Find where the given text appears and provide that cell's center as (X, Y) coordinate. 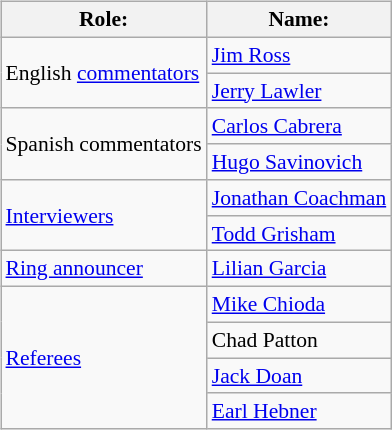
Jim Ross (300, 55)
Earl Hebner (300, 411)
Ring announcer (103, 269)
Todd Grisham (300, 233)
Lilian Garcia (300, 269)
Jerry Lawler (300, 91)
Role: (103, 20)
Chad Patton (300, 340)
Hugo Savinovich (300, 162)
English commentators (103, 72)
Jack Doan (300, 376)
Name: (300, 20)
Spanish commentators (103, 144)
Interviewers (103, 216)
Mike Chioda (300, 305)
Referees (103, 358)
Carlos Cabrera (300, 126)
Jonathan Coachman (300, 198)
